Find where the given text appears and provide that cell's center as [X, Y] coordinate. 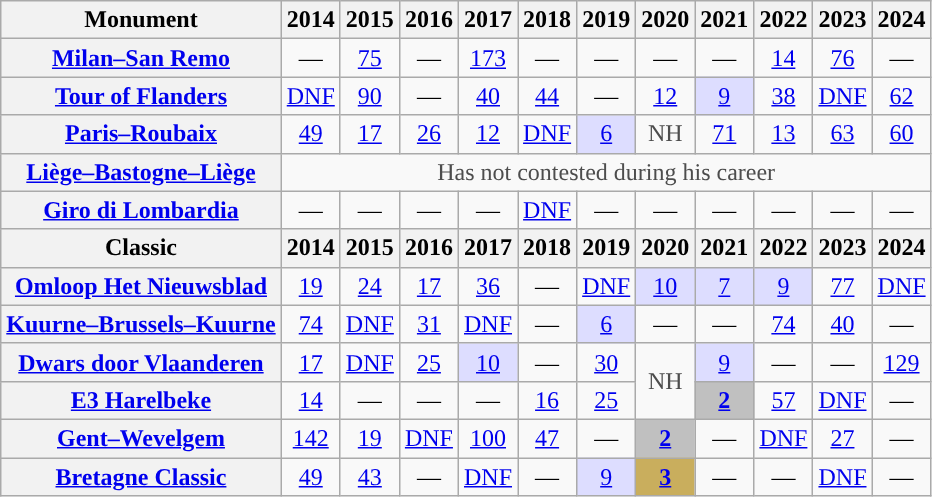
7 [724, 286]
27 [842, 438]
36 [488, 286]
Monument [141, 20]
90 [370, 96]
142 [310, 438]
3 [666, 477]
38 [784, 96]
75 [370, 58]
77 [842, 286]
173 [488, 58]
43 [370, 477]
76 [842, 58]
Tour of Flanders [141, 96]
24 [370, 286]
31 [428, 324]
Bretagne Classic [141, 477]
Paris–Roubaix [141, 134]
Dwars door Vlaanderen [141, 362]
Omloop Het Nieuwsblad [141, 286]
Liège–Bastogne–Liège [141, 172]
129 [902, 362]
Has not contested during his career [606, 172]
Giro di Lombardia [141, 210]
Gent–Wevelgem [141, 438]
63 [842, 134]
57 [784, 400]
Milan–San Remo [141, 58]
100 [488, 438]
44 [548, 96]
71 [724, 134]
60 [902, 134]
26 [428, 134]
47 [548, 438]
Classic [141, 248]
30 [606, 362]
E3 Harelbeke [141, 400]
62 [902, 96]
Kuurne–Brussels–Kuurne [141, 324]
16 [548, 400]
13 [784, 134]
